Determine the (X, Y) coordinate at the center of the cell enclosing the given text.  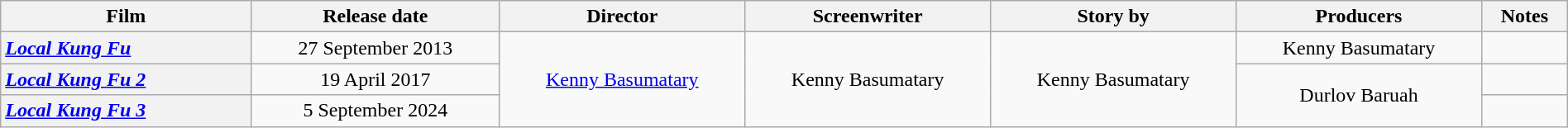
19 April 2017 (375, 79)
27 September 2013 (375, 48)
Story by (1113, 17)
Local Kung Fu 3 (126, 111)
Local Kung Fu (126, 48)
Notes (1524, 17)
Director (622, 17)
Local Kung Fu 2 (126, 79)
Film (126, 17)
Release date (375, 17)
Producers (1360, 17)
Durlov Baruah (1360, 95)
5 September 2024 (375, 111)
Screenwriter (868, 17)
